From the cell containing the given text, extract its center point as [x, y] coordinate. 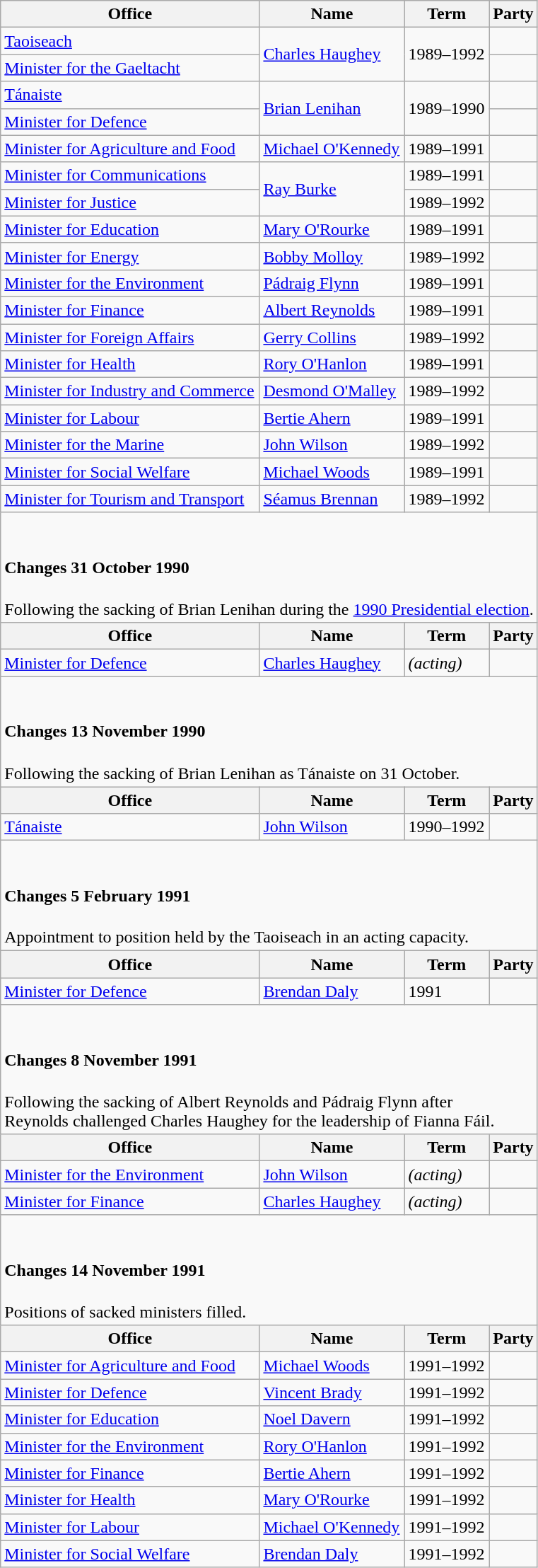
Changes 5 February 1991Appointment to position held by the Taoiseach in an acting capacity. [269, 896]
Bobby Molloy [332, 256]
Brian Lenihan [332, 108]
1991 [447, 991]
Minister for the Marine [130, 445]
Changes 31 October 1990Following the sacking of Brian Lenihan during the 1990 Presidential election. [269, 567]
Ray Burke [332, 189]
Minister for Industry and Commerce [130, 391]
Desmond O'Malley [332, 391]
Changes 14 November 1991Positions of sacked ministers filled. [269, 1270]
Noel Davern [332, 1419]
Vincent Brady [332, 1393]
1989–1990 [447, 108]
Séamus Brennan [332, 499]
Minister for Justice [130, 202]
Gerry Collins [332, 338]
Minister for Energy [130, 256]
Minister for Communications [130, 175]
Taoiseach [130, 41]
Pádraig Flynn [332, 283]
Albert Reynolds [332, 310]
Minister for Foreign Affairs [130, 338]
Minister for Tourism and Transport [130, 499]
Changes 13 November 1990Following the sacking of Brian Lenihan as Tánaiste on 31 October. [269, 732]
1990–1992 [447, 827]
Minister for the Gaeltacht [130, 68]
